Find where the given text appears and provide that cell's center as [X, Y] coordinate. 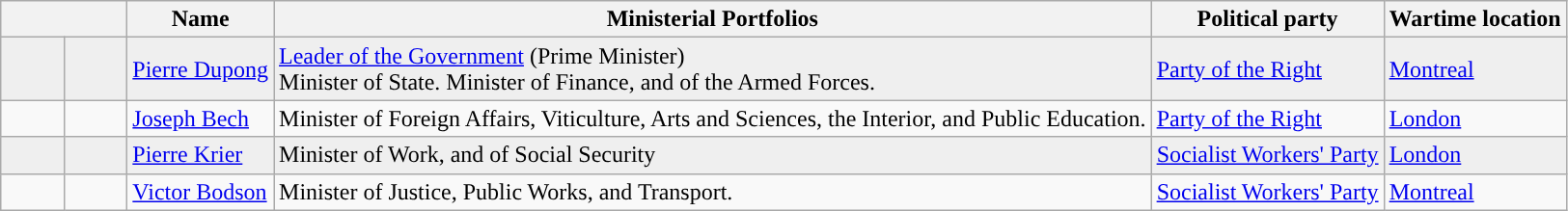
Ministerial Portfolios [713, 19]
Pierre Dupong [201, 69]
Political party [1268, 19]
Name [201, 19]
Joseph Bech [201, 119]
Leader of the Government (Prime Minister)Minister of State. Minister of Finance, and of the Armed Forces. [713, 69]
Pierre Krier [201, 155]
Victor Bodson [201, 192]
Wartime location [1474, 19]
Minister of Foreign Affairs, Viticulture, Arts and Sciences, the Interior, and Public Education. [713, 119]
Minister of Work, and of Social Security [713, 155]
Minister of Justice, Public Works, and Transport. [713, 192]
